Search for the cell housing the specified text and yield its [X, Y] center coordinate. 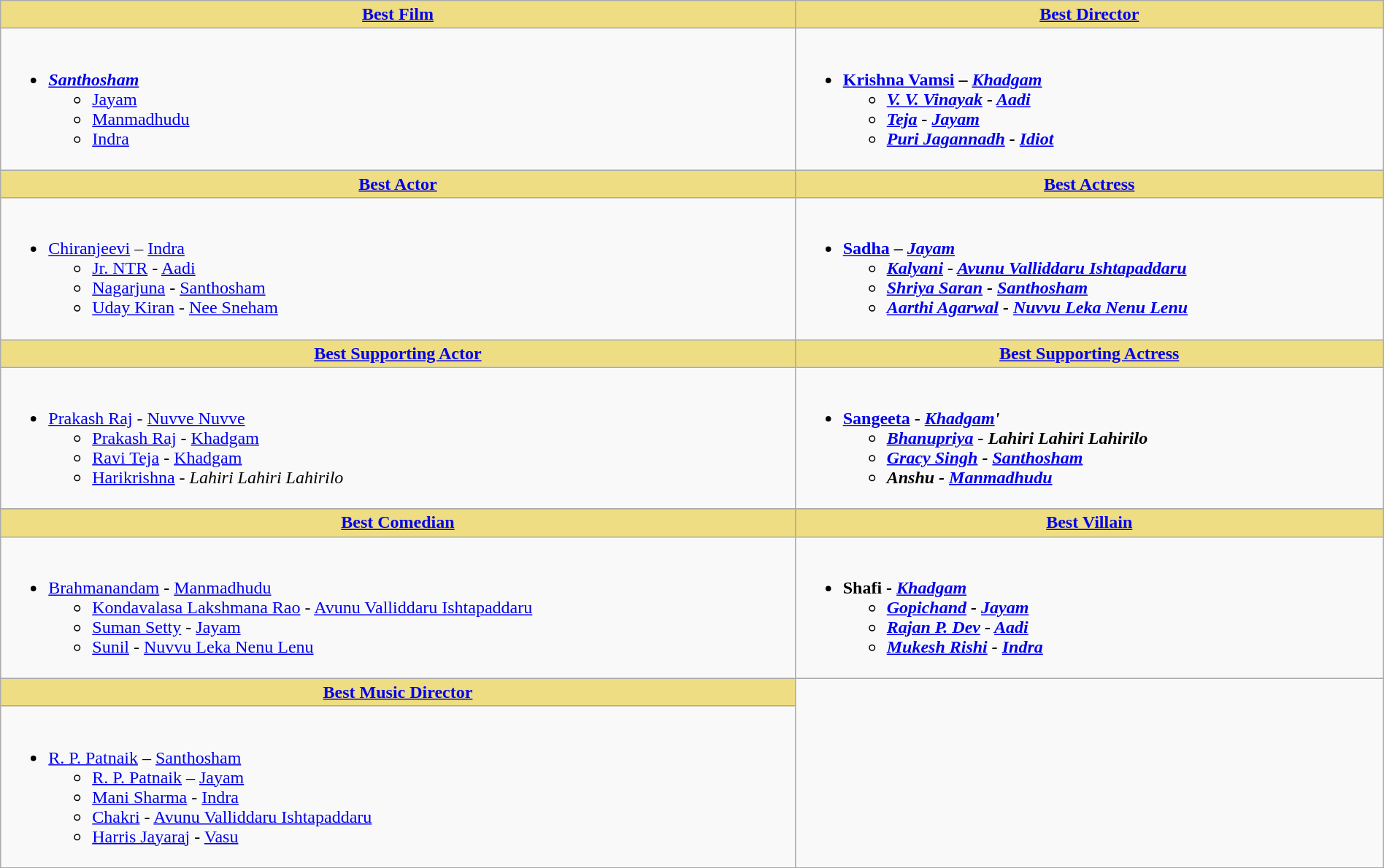
Best Comedian [398, 523]
R. P. Patnaik – SanthoshamR. P. Patnaik – JayamMani Sharma - IndraChakri - Avunu Valliddaru IshtapaddaruHarris Jayaraj - Vasu [398, 787]
Best Supporting Actor [398, 353]
Best Villain [1089, 523]
Best Music Director [398, 692]
SanthoshamJayamManmadhuduIndra [398, 99]
Best Film [398, 15]
Sangeeta - Khadgam'Bhanupriya - Lahiri Lahiri LahiriloGracy Singh - SanthoshamAnshu - Manmadhudu [1089, 438]
Krishna Vamsi – KhadgamV. V. Vinayak - AadiTeja - JayamPuri Jagannadh - Idiot [1089, 99]
Sadha – JayamKalyani - Avunu Valliddaru IshtapaddaruShriya Saran - SanthoshamAarthi Agarwal - Nuvvu Leka Nenu Lenu [1089, 269]
Best Actor [398, 184]
Best Supporting Actress [1089, 353]
Prakash Raj - Nuvve NuvvePrakash Raj - KhadgamRavi Teja - KhadgamHarikrishna - Lahiri Lahiri Lahirilo [398, 438]
Brahmanandam - ManmadhuduKondavalasa Lakshmana Rao - Avunu Valliddaru IshtapaddaruSuman Setty - JayamSunil - Nuvvu Leka Nenu Lenu [398, 607]
Chiranjeevi – IndraJr. NTR - AadiNagarjuna - SanthoshamUday Kiran - Nee Sneham [398, 269]
Shafi - KhadgamGopichand - JayamRajan P. Dev - AadiMukesh Rishi - Indra [1089, 607]
Best Director [1089, 15]
Best Actress [1089, 184]
